From the cell containing the given text, extract its center point as [x, y] coordinate. 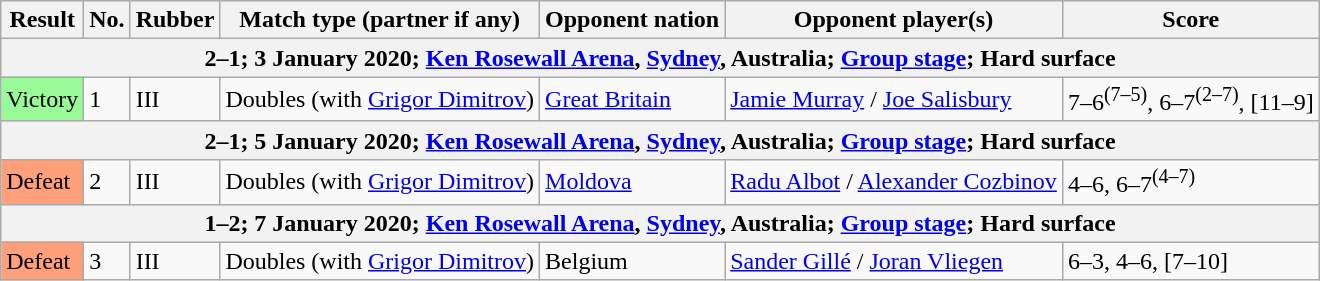
1–2; 7 January 2020; Ken Rosewall Arena, Sydney, Australia; Group stage; Hard surface [660, 223]
2–1; 3 January 2020; Ken Rosewall Arena, Sydney, Australia; Group stage; Hard surface [660, 58]
3 [107, 261]
2–1; 5 January 2020; Ken Rosewall Arena, Sydney, Australia; Group stage; Hard surface [660, 140]
Great Britain [632, 100]
Opponent nation [632, 20]
No. [107, 20]
Match type (partner if any) [380, 20]
1 [107, 100]
Score [1190, 20]
Opponent player(s) [894, 20]
6–3, 4–6, [7–10] [1190, 261]
Victory [42, 100]
Sander Gillé / Joran Vliegen [894, 261]
Rubber [175, 20]
Radu Albot / Alexander Cozbinov [894, 182]
Result [42, 20]
2 [107, 182]
4–6, 6–7(4–7) [1190, 182]
Moldova [632, 182]
Jamie Murray / Joe Salisbury [894, 100]
7–6(7–5), 6–7(2–7), [11–9] [1190, 100]
Belgium [632, 261]
